Output the [x, y] coordinate of the center of the cell containing the given text.  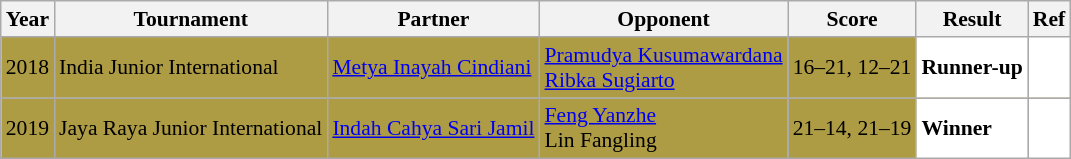
Indah Cahya Sari Jamil [433, 128]
2018 [28, 68]
16–21, 12–21 [852, 68]
Score [852, 19]
Result [972, 19]
Tournament [190, 19]
Runner-up [972, 68]
India Junior International [190, 68]
Feng Yanzhe Lin Fangling [663, 128]
Metya Inayah Cindiani [433, 68]
Jaya Raya Junior International [190, 128]
21–14, 21–19 [852, 128]
Ref [1049, 19]
Pramudya Kusumawardana Ribka Sugiarto [663, 68]
Opponent [663, 19]
Partner [433, 19]
2019 [28, 128]
Winner [972, 128]
Year [28, 19]
